Search for the cell housing the specified text and yield its (X, Y) center coordinate. 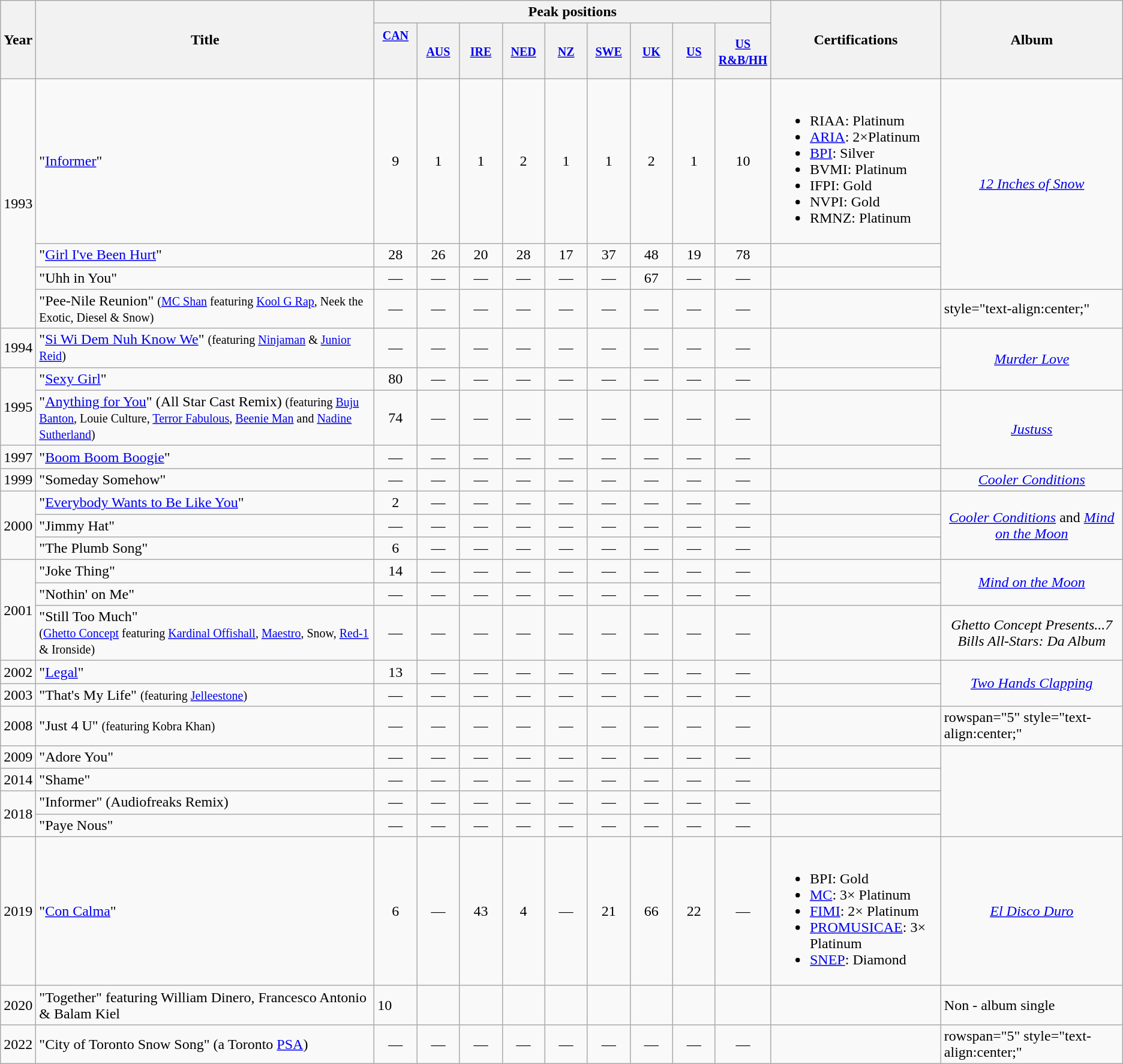
"Joke Thing" (205, 571)
"Girl I've Been Hurt" (205, 255)
"Informer" (Audiofreaks Remix) (205, 802)
"Informer" (205, 161)
RIAA: PlatinumARIA: 2×PlatinumBPI: SilverBVMI: PlatinumIFPI: GoldNVPI: GoldRMNZ: Platinum (855, 161)
"Shame" (205, 780)
"Uhh in You" (205, 278)
43 (481, 911)
66 (651, 911)
"City of Toronto Snow Song" (a Toronto PSA) (205, 1044)
14 (396, 571)
UK (651, 51)
Ghetto Concept Presents...7 Bills All-Stars: Da Album (1032, 633)
80 (396, 379)
20 (481, 255)
4 (523, 911)
19 (693, 255)
"Boom Boom Boogie" (205, 457)
2018 (18, 814)
37 (608, 255)
SWE (608, 51)
Mind on the Moon (1032, 583)
"Paye Nous" (205, 825)
"Jimmy Hat" (205, 525)
78 (743, 255)
Two Hands Clapping (1032, 684)
AUS (438, 51)
13 (396, 672)
12 Inches of Snow (1032, 184)
CAN (396, 51)
2022 (18, 1044)
Non - album single (1032, 1005)
21 (608, 911)
"Pee-Nile Reunion" (MC Shan featuring Kool G Rap, Neek the Exotic, Diesel & Snow) (205, 308)
2000 (18, 525)
"That's My Life" (featuring Jelleestone) (205, 695)
48 (651, 255)
"Legal" (205, 672)
"Just 4 U" (featuring Kobra Khan) (205, 726)
Justuss (1032, 429)
Album (1032, 40)
67 (651, 278)
"Nothin' on Me" (205, 594)
Year (18, 40)
9 (396, 161)
26 (438, 255)
74 (396, 418)
Murder Love (1032, 359)
"Con Calma" (205, 911)
Cooler Conditions and Mind on the Moon (1032, 525)
1993 (18, 203)
Cooler Conditions (1032, 479)
"Still Too Much"(Ghetto Concept featuring Kardinal Offishall, Maestro, Snow, Red-1 & Ironside) (205, 633)
US R&B/HH (743, 51)
US (693, 51)
2008 (18, 726)
"Everybody Wants to Be Like You" (205, 502)
Peak positions (572, 12)
"Together" featuring William Dinero, Francesco Antonio & Balam Kiel (205, 1005)
Certifications (855, 40)
"Someday Somehow" (205, 479)
1997 (18, 457)
2019 (18, 911)
"Si Wi Dem Nuh Know We" (featuring Ninjaman & Junior Reid) (205, 348)
NED (523, 51)
1995 (18, 406)
2003 (18, 695)
17 (566, 255)
El Disco Duro (1032, 911)
"Sexy Girl" (205, 379)
1999 (18, 479)
2009 (18, 757)
NZ (566, 51)
2014 (18, 780)
1994 (18, 348)
"Anything for You" (All Star Cast Remix) (featuring Buju Banton, Louie Culture, Terror Fabulous, Beenie Man and Nadine Sutherland) (205, 418)
2020 (18, 1005)
2001 (18, 610)
"The Plumb Song" (205, 549)
BPI: GoldMC: 3× PlatinumFIMI: 2× PlatinumPROMUSICAE: 3× PlatinumSNEP: Diamond (855, 911)
Title (205, 40)
22 (693, 911)
style="text-align:center;" (1032, 308)
IRE (481, 51)
2002 (18, 672)
"Adore You" (205, 757)
